From the cell containing the given text, extract its center point as [X, Y] coordinate. 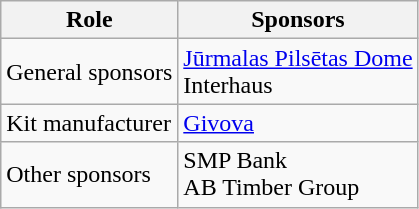
Sponsors [298, 20]
Jūrmalas Pilsētas Dome Interhaus [298, 72]
Other sponsors [90, 174]
Kit manufacturer [90, 123]
Role [90, 20]
General sponsors [90, 72]
SMP Bank AB Timber Group [298, 174]
Givova [298, 123]
